Provide the (x, y) coordinate of the cell's center where the given text is located.  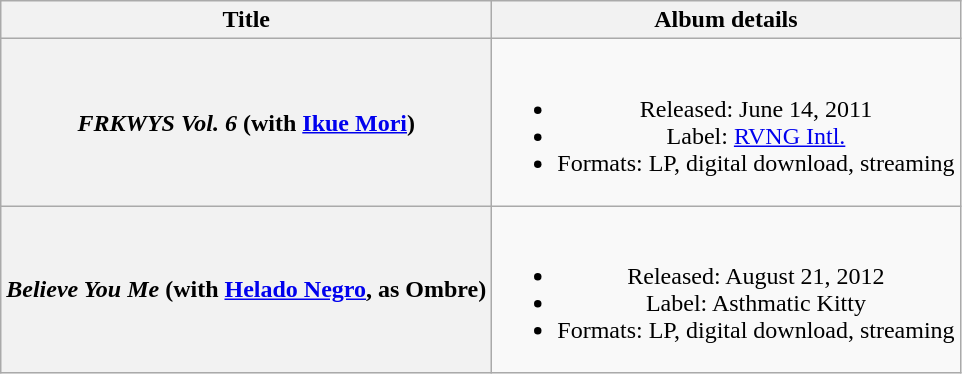
Released: June 14, 2011Label: RVNG Intl.Formats: LP, digital download, streaming (726, 122)
Released: August 21, 2012Label: Asthmatic KittyFormats: LP, digital download, streaming (726, 290)
Believe You Me (with Helado Negro, as Ombre) (246, 290)
Album details (726, 20)
Title (246, 20)
FRKWYS Vol. 6 (with Ikue Mori) (246, 122)
